Output the [X, Y] coordinate of the center of the cell containing the given text.  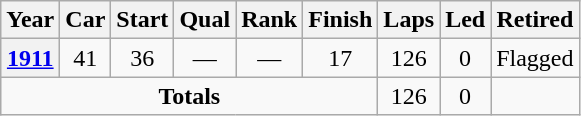
Retired [535, 20]
Flagged [535, 58]
Laps [409, 20]
Finish [340, 20]
Year [30, 20]
Start [142, 20]
1911 [30, 58]
Rank [270, 20]
Totals [190, 96]
41 [86, 58]
Car [86, 20]
Led [466, 20]
36 [142, 58]
Qual [205, 20]
17 [340, 58]
